Find where the given text appears and provide that cell's center as [x, y] coordinate. 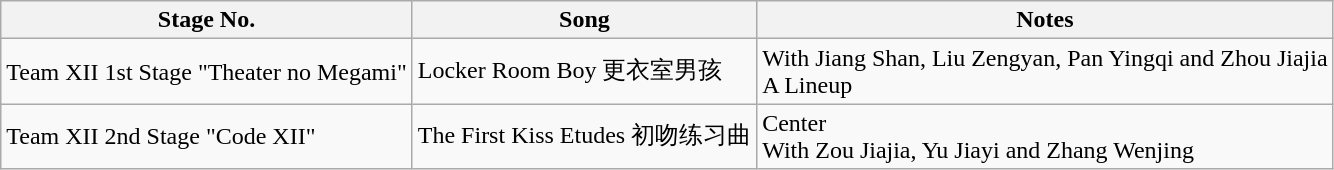
Team XII 2nd Stage "Code XII" [207, 136]
Center With Zou Jiajia, Yu Jiayi and Zhang Wenjing [1045, 136]
Notes [1045, 20]
Team XII 1st Stage "Theater no Megami" [207, 72]
Song [584, 20]
Locker Room Boy 更衣室男孩 [584, 72]
The First Kiss Etudes 初吻练习曲 [584, 136]
With Jiang Shan, Liu Zengyan, Pan Yingqi and Zhou Jiajia A Lineup [1045, 72]
Stage No. [207, 20]
